Search for the cell housing the specified text and yield its [X, Y] center coordinate. 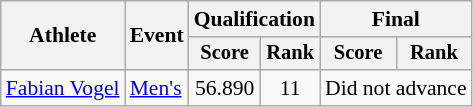
11 [290, 88]
Men's [157, 88]
Athlete [63, 36]
Final [396, 19]
Qualification [254, 19]
Event [157, 36]
Did not advance [396, 88]
56.890 [225, 88]
Fabian Vogel [63, 88]
